Determine the (x, y) coordinate at the center of the cell enclosing the given text.  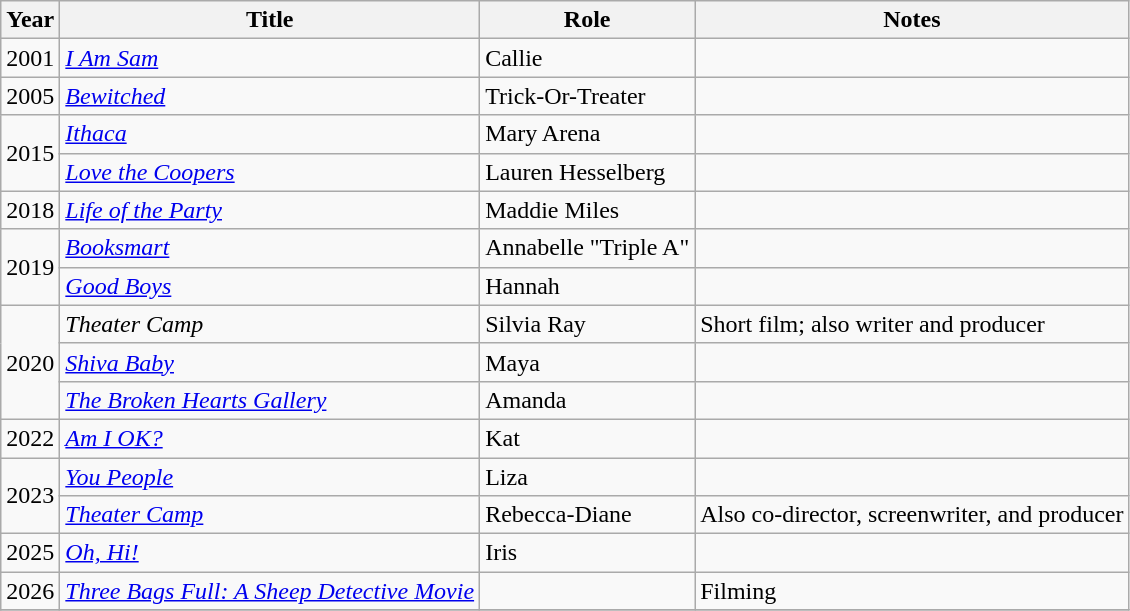
Short film; also writer and producer (912, 324)
2015 (30, 153)
Trick-Or-Treater (588, 96)
2020 (30, 362)
Liza (588, 477)
2019 (30, 267)
Love the Coopers (270, 172)
I Am Sam (270, 58)
Life of the Party (270, 210)
You People (270, 477)
Callie (588, 58)
Bewitched (270, 96)
The Broken Hearts Gallery (270, 400)
Filming (912, 591)
Iris (588, 553)
Amanda (588, 400)
2022 (30, 438)
Rebecca-Diane (588, 515)
Ithaca (270, 134)
Shiva Baby (270, 362)
Also co-director, screenwriter, and producer (912, 515)
Hannah (588, 286)
Lauren Hesselberg (588, 172)
2026 (30, 591)
Year (30, 20)
Good Boys (270, 286)
Silvia Ray (588, 324)
Maddie Miles (588, 210)
Title (270, 20)
Kat (588, 438)
Three Bags Full: A Sheep Detective Movie (270, 591)
Maya (588, 362)
2005 (30, 96)
Annabelle "Triple A" (588, 248)
Notes (912, 20)
Oh, Hi! (270, 553)
2018 (30, 210)
2025 (30, 553)
Mary Arena (588, 134)
2001 (30, 58)
2023 (30, 496)
Am I OK? (270, 438)
Role (588, 20)
Booksmart (270, 248)
